Scan for the cell matching the given text and deliver its (x, y) coordinate at center. 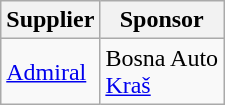
Bosna Auto Kraš (162, 72)
Supplier (50, 20)
Sponsor (162, 20)
Admiral (50, 72)
